Return (x, y) of the center of cell containing provided text 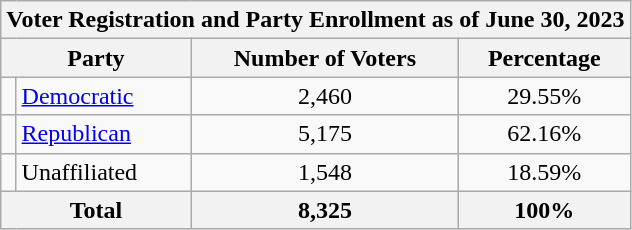
18.59% (544, 172)
Democratic (104, 96)
29.55% (544, 96)
1,548 (324, 172)
8,325 (324, 210)
2,460 (324, 96)
Unaffiliated (104, 172)
62.16% (544, 134)
Number of Voters (324, 58)
Total (96, 210)
Voter Registration and Party Enrollment as of June 30, 2023 (316, 20)
5,175 (324, 134)
Republican (104, 134)
100% (544, 210)
Party (96, 58)
Percentage (544, 58)
